Identify which cell holds the provided text, then report its [x, y] central coordinate. 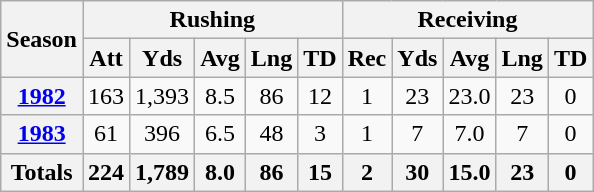
1,789 [162, 172]
48 [271, 134]
2 [367, 172]
3 [320, 134]
61 [106, 134]
8.0 [220, 172]
7.0 [470, 134]
Att [106, 58]
15.0 [470, 172]
Season [42, 39]
396 [162, 134]
1,393 [162, 96]
Rushing [212, 20]
30 [418, 172]
23.0 [470, 96]
15 [320, 172]
6.5 [220, 134]
Receiving [468, 20]
163 [106, 96]
Rec [367, 58]
Totals [42, 172]
1983 [42, 134]
224 [106, 172]
12 [320, 96]
8.5 [220, 96]
1982 [42, 96]
